Locate the cell with the specified text and output its [x, y] center coordinate. 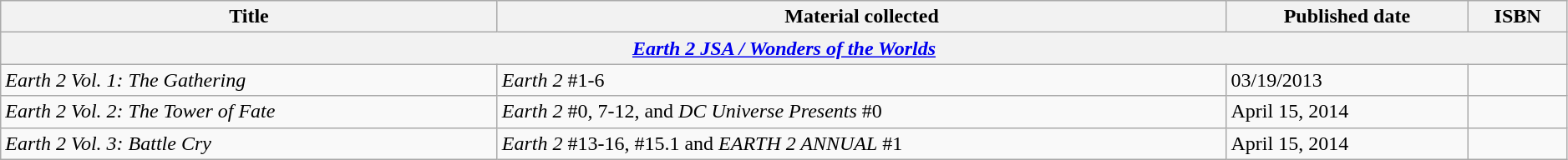
Earth 2 Vol. 3: Battle Cry [249, 143]
03/19/2013 [1347, 80]
Earth 2 JSA / Wonders of the Worlds [784, 48]
Earth 2 #0, 7-12, and DC Universe Presents #0 [862, 112]
Material collected [862, 17]
Earth 2 Vol. 1: The Gathering [249, 80]
Published date [1347, 17]
Earth 2 #13-16, #15.1 and EARTH 2 ANNUAL #1 [862, 143]
Earth 2 #1-6 [862, 80]
Title [249, 17]
Earth 2 Vol. 2: The Tower of Fate [249, 112]
ISBN [1517, 17]
